From the cell containing the given text, extract its center point as (X, Y) coordinate. 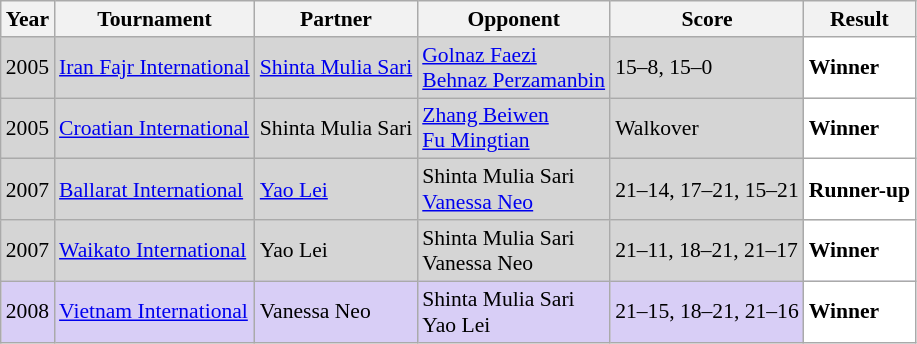
Vanessa Neo (336, 312)
2008 (28, 312)
Golnaz Faezi Behnaz Perzamanbin (514, 68)
Waikato International (154, 250)
Result (860, 19)
21–14, 17–21, 15–21 (707, 190)
Iran Fajr International (154, 68)
Walkover (707, 128)
Score (707, 19)
Ballarat International (154, 190)
Croatian International (154, 128)
Year (28, 19)
21–11, 18–21, 21–17 (707, 250)
Opponent (514, 19)
15–8, 15–0 (707, 68)
Zhang Beiwen Fu Mingtian (514, 128)
21–15, 18–21, 21–16 (707, 312)
Runner-up (860, 190)
Partner (336, 19)
Vietnam International (154, 312)
Shinta Mulia Sari Yao Lei (514, 312)
Tournament (154, 19)
